Identify which cell holds the provided text, then report its [x, y] central coordinate. 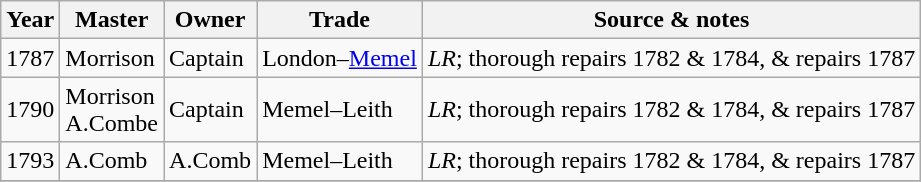
London–Memel [340, 58]
1787 [30, 58]
Source & notes [671, 20]
1793 [30, 161]
1790 [30, 110]
Year [30, 20]
Owner [210, 20]
Trade [340, 20]
MorrisonA.Combe [112, 110]
Morrison [112, 58]
Master [112, 20]
